Capture the cell that displays the provided text and extract its (X, Y) central coordinate. 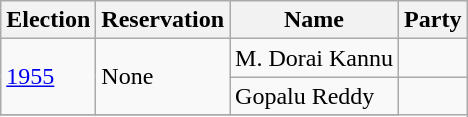
Gopalu Reddy (314, 96)
Name (314, 20)
None (163, 77)
M. Dorai Kannu (314, 58)
1955 (48, 77)
Party (433, 20)
Election (48, 20)
Reservation (163, 20)
